Provide the (X, Y) coordinate of the cell's center where the given text is located.  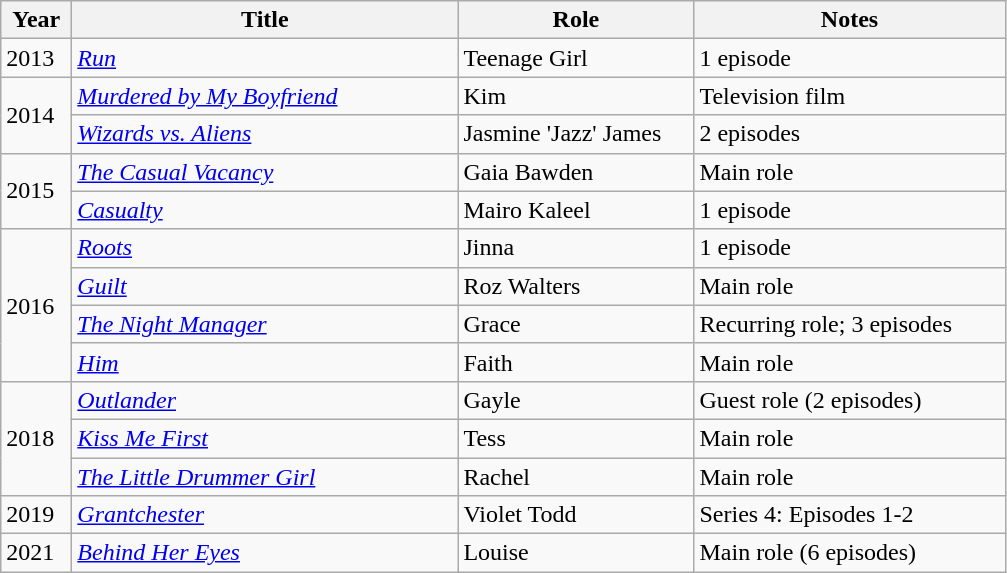
Grantchester (265, 515)
2013 (36, 58)
Mairo Kaleel (576, 210)
Series 4: Episodes 1-2 (850, 515)
Behind Her Eyes (265, 553)
Him (265, 362)
Jinna (576, 248)
Murdered by My Boyfriend (265, 96)
Roots (265, 248)
Grace (576, 324)
Violet Todd (576, 515)
2021 (36, 553)
2016 (36, 305)
Kiss Me First (265, 438)
Roz Walters (576, 286)
Guilt (265, 286)
Notes (850, 20)
Main role (6 episodes) (850, 553)
Gayle (576, 400)
2019 (36, 515)
The Little Drummer Girl (265, 477)
Run (265, 58)
Year (36, 20)
Recurring role; 3 episodes (850, 324)
2014 (36, 115)
The Night Manager (265, 324)
Outlander (265, 400)
The Casual Vacancy (265, 172)
2018 (36, 438)
Tess (576, 438)
Television film (850, 96)
Guest role (2 episodes) (850, 400)
2 episodes (850, 134)
Wizards vs. Aliens (265, 134)
Casualty (265, 210)
Jasmine 'Jazz' James (576, 134)
Teenage Girl (576, 58)
Title (265, 20)
Kim (576, 96)
Role (576, 20)
Louise (576, 553)
2015 (36, 191)
Gaia Bawden (576, 172)
Faith (576, 362)
Rachel (576, 477)
